From the cell containing the given text, extract its center point as [X, Y] coordinate. 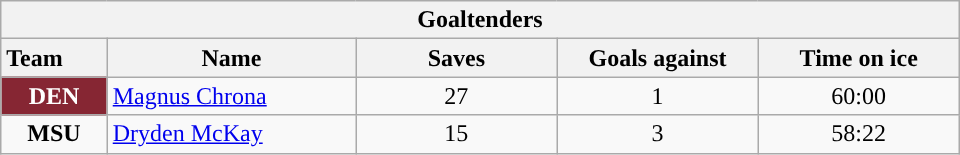
MSU [54, 134]
15 [456, 134]
60:00 [858, 96]
Time on ice [858, 58]
27 [456, 96]
Goals against [658, 58]
Name [232, 58]
Saves [456, 58]
3 [658, 134]
58:22 [858, 134]
DEN [54, 96]
Goaltenders [480, 20]
Team [54, 58]
Magnus Chrona [232, 96]
Dryden McKay [232, 134]
1 [658, 96]
